For the text-containing cell, return its midpoint in (x, y) coordinate format. 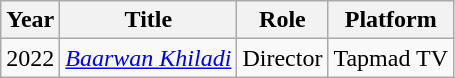
Title (148, 20)
Baarwan Khiladi (148, 58)
Year (30, 20)
Platform (391, 20)
Role (282, 20)
Director (282, 58)
2022 (30, 58)
Tapmad TV (391, 58)
